From the cell containing the given text, extract its center point as (x, y) coordinate. 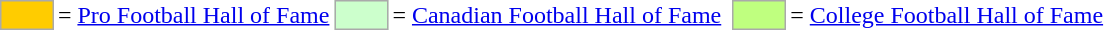
= Pro Football Hall of Fame (194, 15)
= Canadian Football Hall of Fame (557, 15)
